Output the (X, Y) coordinate of the center of the cell containing the given text.  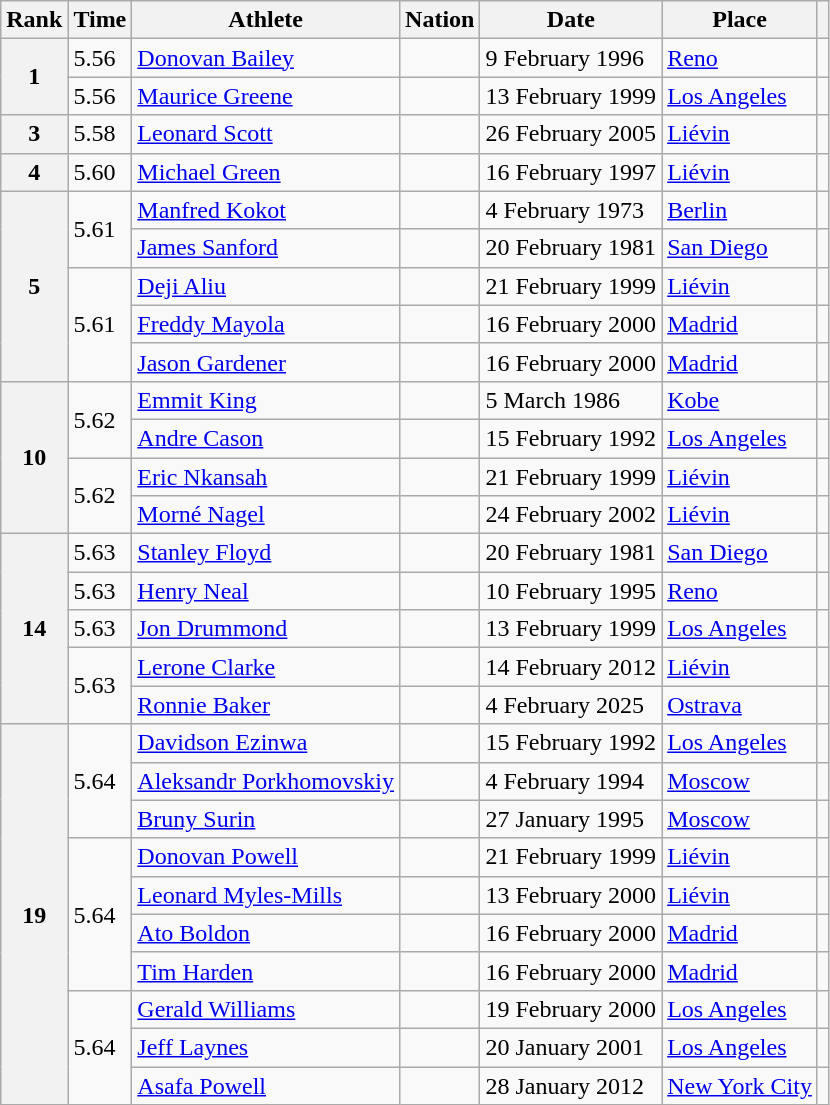
Donovan Bailey (266, 58)
Ostrava (740, 705)
4 February 1973 (571, 210)
Gerald Williams (266, 1009)
5 March 1986 (571, 400)
Deji Aliu (266, 286)
Asafa Powell (266, 1085)
4 (34, 172)
Henry Neal (266, 591)
14 (34, 629)
James Sanford (266, 248)
Andre Cason (266, 438)
Date (571, 20)
13 February 2000 (571, 895)
Lerone Clarke (266, 667)
9 February 1996 (571, 58)
24 February 2002 (571, 515)
Nation (440, 20)
Place (740, 20)
4 February 1994 (571, 781)
16 February 1997 (571, 172)
5.60 (100, 172)
Stanley Floyd (266, 553)
Rank (34, 20)
Time (100, 20)
New York City (740, 1085)
Emmit King (266, 400)
Maurice Greene (266, 96)
Eric Nkansah (266, 477)
4 February 2025 (571, 705)
3 (34, 134)
28 January 2012 (571, 1085)
14 February 2012 (571, 667)
Jason Gardener (266, 362)
Morné Nagel (266, 515)
27 January 1995 (571, 819)
1 (34, 77)
19 (34, 914)
Davidson Ezinwa (266, 743)
10 February 1995 (571, 591)
Freddy Mayola (266, 324)
Donovan Powell (266, 857)
Berlin (740, 210)
Kobe (740, 400)
Leonard Scott (266, 134)
20 January 2001 (571, 1047)
Ato Boldon (266, 933)
Tim Harden (266, 971)
Leonard Myles-Mills (266, 895)
Jeff Laynes (266, 1047)
19 February 2000 (571, 1009)
5.58 (100, 134)
Ronnie Baker (266, 705)
Athlete (266, 20)
Bruny Surin (266, 819)
5 (34, 286)
10 (34, 457)
Aleksandr Porkhomovskiy (266, 781)
Michael Green (266, 172)
Jon Drummond (266, 629)
26 February 2005 (571, 134)
Manfred Kokot (266, 210)
